Scan for the cell matching the given text and deliver its [x, y] coordinate at center. 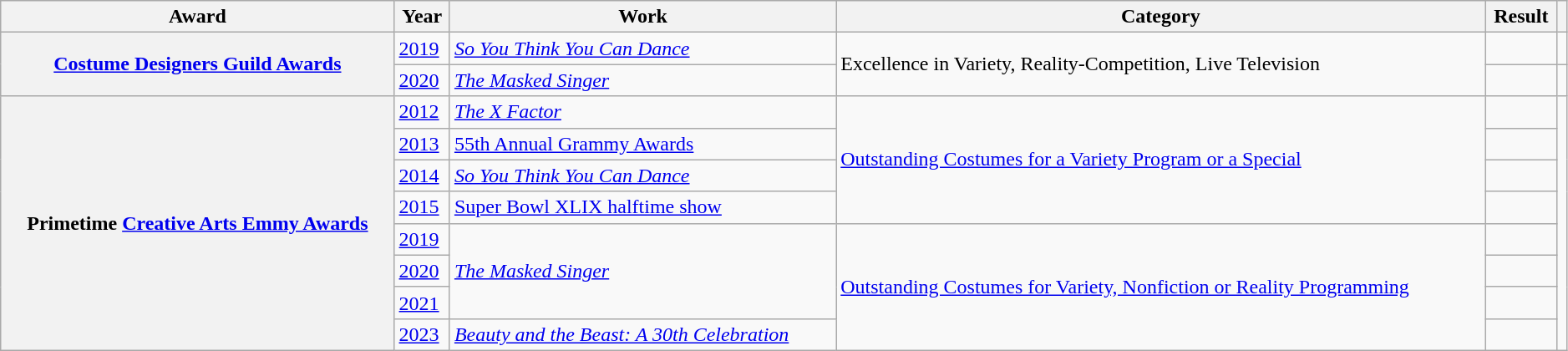
2012 [422, 112]
2021 [422, 303]
Costume Designers Guild Awards [197, 64]
Outstanding Costumes for a Variety Program or a Special [1161, 160]
Year [422, 17]
Result [1521, 17]
2014 [422, 175]
2013 [422, 144]
Category [1161, 17]
2015 [422, 207]
Outstanding Costumes for Variety, Nonfiction or Reality Programming [1161, 287]
Primetime Creative Arts Emmy Awards [197, 223]
55th Annual Grammy Awards [642, 144]
2023 [422, 334]
Work [642, 17]
Award [197, 17]
Super Bowl XLIX halftime show [642, 207]
Excellence in Variety, Reality-Competition, Live Television [1161, 64]
Beauty and the Beast: A 30th Celebration [642, 334]
The X Factor [642, 112]
